From the cell containing the given text, extract its center point as [X, Y] coordinate. 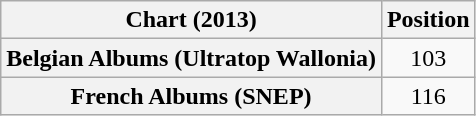
Position [428, 20]
French Albums (SNEP) [192, 96]
Belgian Albums (Ultratop Wallonia) [192, 58]
Chart (2013) [192, 20]
116 [428, 96]
103 [428, 58]
